For the text-containing cell, return its midpoint in [X, Y] coordinate format. 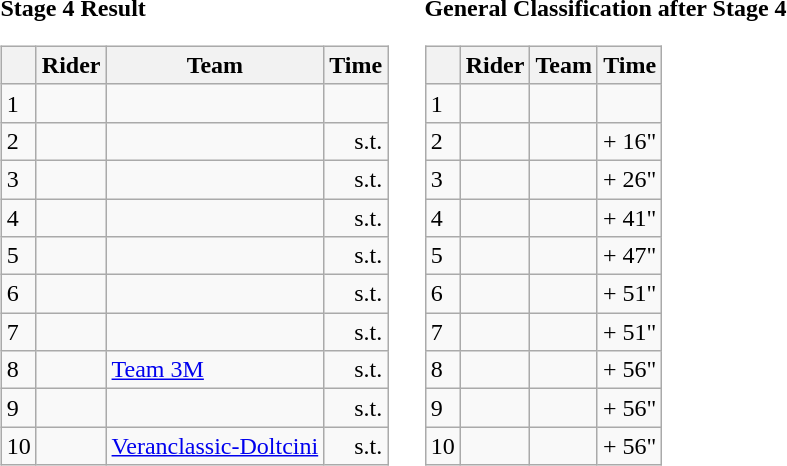
+ 41" [629, 217]
+ 26" [629, 179]
+ 16" [629, 141]
Veranclassic-Doltcini [215, 446]
+ 47" [629, 256]
Team 3M [215, 370]
